From the cell containing the given text, extract its center point as (x, y) coordinate. 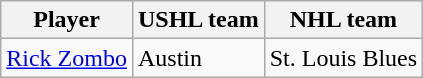
Player (67, 20)
Austin (198, 58)
NHL team (343, 20)
USHL team (198, 20)
St. Louis Blues (343, 58)
Rick Zombo (67, 58)
